Capture the cell that displays the provided text and extract its [X, Y] central coordinate. 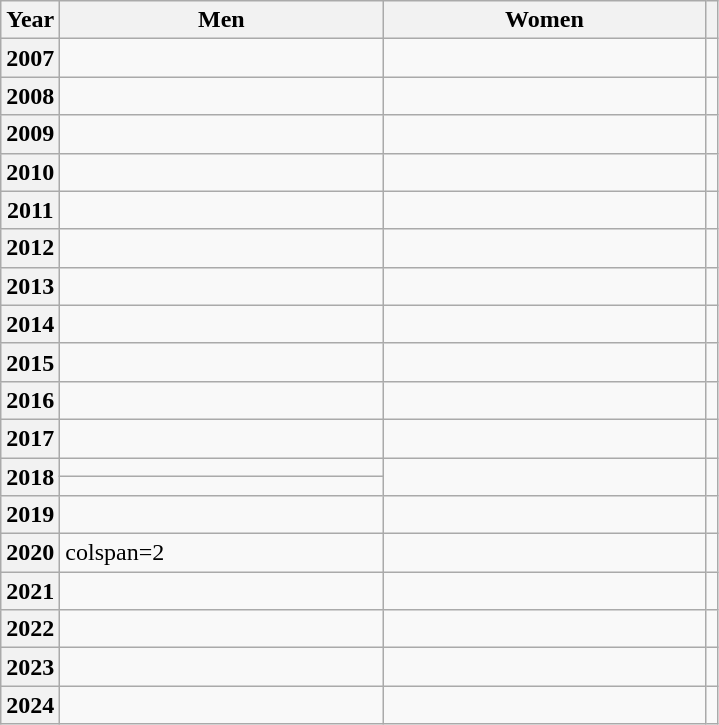
2021 [30, 591]
colspan=2 [222, 553]
2016 [30, 400]
2011 [30, 210]
2018 [30, 477]
2020 [30, 553]
2024 [30, 705]
2012 [30, 248]
2017 [30, 438]
2023 [30, 667]
2014 [30, 324]
2009 [30, 134]
2008 [30, 96]
2022 [30, 629]
2019 [30, 515]
Women [544, 20]
2015 [30, 362]
Men [222, 20]
Year [30, 20]
2007 [30, 58]
2010 [30, 172]
2013 [30, 286]
